Return (x, y) of the center of cell containing provided text 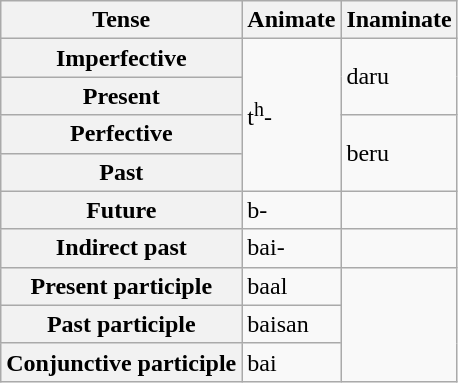
Past (122, 172)
daru (399, 77)
Imperfective (122, 58)
Future (122, 210)
Indirect past (122, 248)
Present (122, 96)
th- (292, 115)
Present participle (122, 286)
Past participle (122, 324)
Inaminate (399, 20)
bai (292, 362)
Perfective (122, 134)
b- (292, 210)
Tense (122, 20)
bai- (292, 248)
baal (292, 286)
baisan (292, 324)
Conjunctive participle (122, 362)
Animate (292, 20)
beru (399, 153)
